From the cell containing the given text, extract its center point as (X, Y) coordinate. 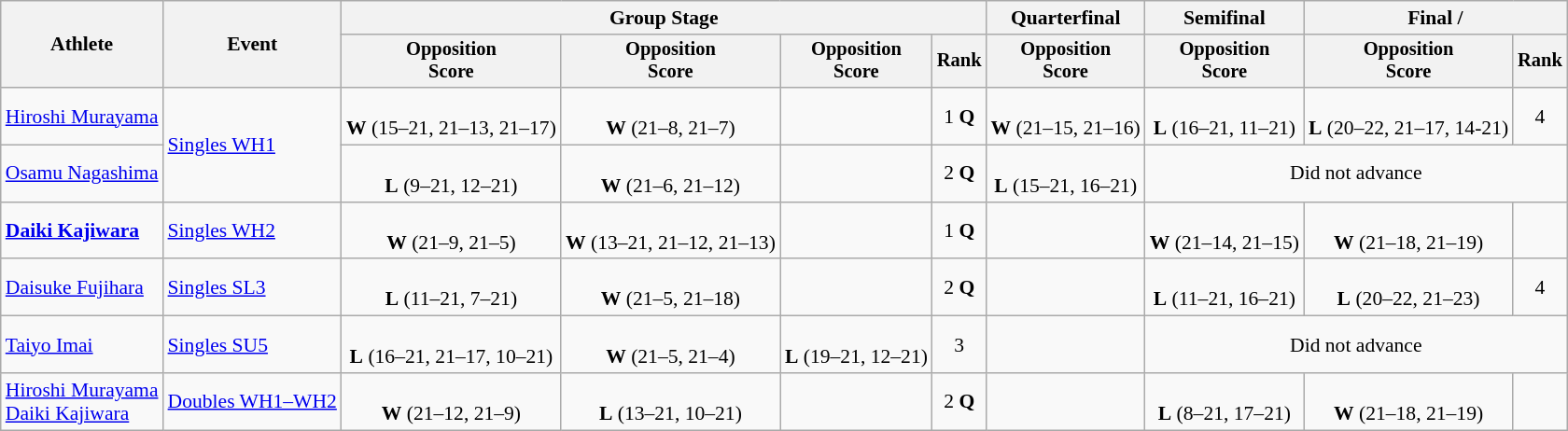
W (21–5, 21–18) (670, 287)
Event (252, 45)
L (9–21, 12–21) (452, 174)
W (21–5, 21–4) (670, 345)
Hiroshi Murayama (82, 116)
L (13–21, 10–21) (670, 401)
L (11–21, 7–21) (452, 287)
L (8–21, 17–21) (1225, 401)
W (21–14, 21–15) (1225, 231)
Doubles WH1–WH2 (252, 401)
W (15–21, 21–13, 21–17) (452, 116)
W (21–9, 21–5) (452, 231)
W (13–21, 21–12, 21–13) (670, 231)
L (16–21, 21–17, 10–21) (452, 345)
Athlete (82, 45)
W (21–12, 21–9) (452, 401)
Group Stage (665, 18)
L (20–22, 21–17, 14-21) (1408, 116)
Daisuke Fujihara (82, 287)
L (16–21, 11–21) (1225, 116)
L (19–21, 12–21) (857, 345)
L (20–22, 21–23) (1408, 287)
L (15–21, 16–21) (1066, 174)
Semifinal (1225, 18)
Quarterfinal (1066, 18)
Final / (1435, 18)
W (21–15, 21–16) (1066, 116)
Taiyo Imai (82, 345)
Singles WH1 (252, 145)
Singles SL3 (252, 287)
Hiroshi MurayamaDaiki Kajiwara (82, 401)
Singles WH2 (252, 231)
L (11–21, 16–21) (1225, 287)
Singles SU5 (252, 345)
W (21–6, 21–12) (670, 174)
Osamu Nagashima (82, 174)
W (21–8, 21–7) (670, 116)
Daiki Kajiwara (82, 231)
3 (959, 345)
